Scan for the cell matching the given text and deliver its (X, Y) coordinate at center. 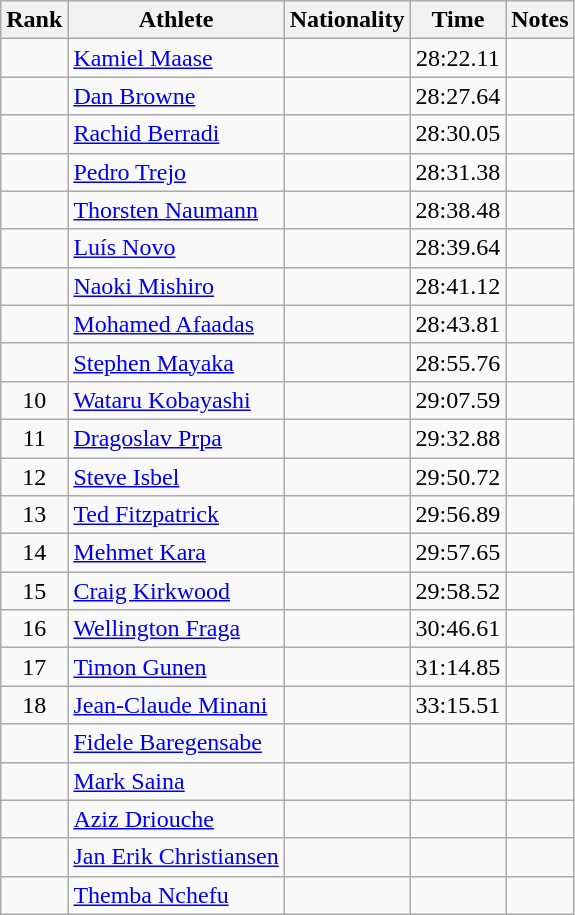
17 (34, 667)
28:55.76 (458, 362)
28:41.12 (458, 286)
31:14.85 (458, 667)
Ted Fitzpatrick (176, 515)
Notes (540, 20)
Stephen Mayaka (176, 362)
Steve Isbel (176, 477)
Craig Kirkwood (176, 591)
29:32.88 (458, 438)
29:50.72 (458, 477)
Jean-Claude Minani (176, 705)
Timon Gunen (176, 667)
Mohamed Afaadas (176, 324)
Themba Nchefu (176, 895)
11 (34, 438)
Athlete (176, 20)
Wellington Fraga (176, 629)
28:38.48 (458, 210)
12 (34, 477)
Dragoslav Prpa (176, 438)
Mehmet Kara (176, 553)
Time (458, 20)
28:31.38 (458, 172)
Dan Browne (176, 96)
Thorsten Naumann (176, 210)
29:07.59 (458, 400)
Mark Saina (176, 781)
18 (34, 705)
28:43.81 (458, 324)
30:46.61 (458, 629)
14 (34, 553)
Rachid Berradi (176, 134)
28:27.64 (458, 96)
10 (34, 400)
29:57.65 (458, 553)
Aziz Driouche (176, 819)
33:15.51 (458, 705)
28:30.05 (458, 134)
Pedro Trejo (176, 172)
Fidele Baregensabe (176, 743)
28:22.11 (458, 58)
Rank (34, 20)
28:39.64 (458, 248)
Kamiel Maase (176, 58)
16 (34, 629)
Jan Erik Christiansen (176, 857)
Wataru Kobayashi (176, 400)
29:56.89 (458, 515)
Naoki Mishiro (176, 286)
13 (34, 515)
15 (34, 591)
Nationality (347, 20)
29:58.52 (458, 591)
Luís Novo (176, 248)
